Return the (X, Y) coordinate for the center point of the cell that contains the specified text.  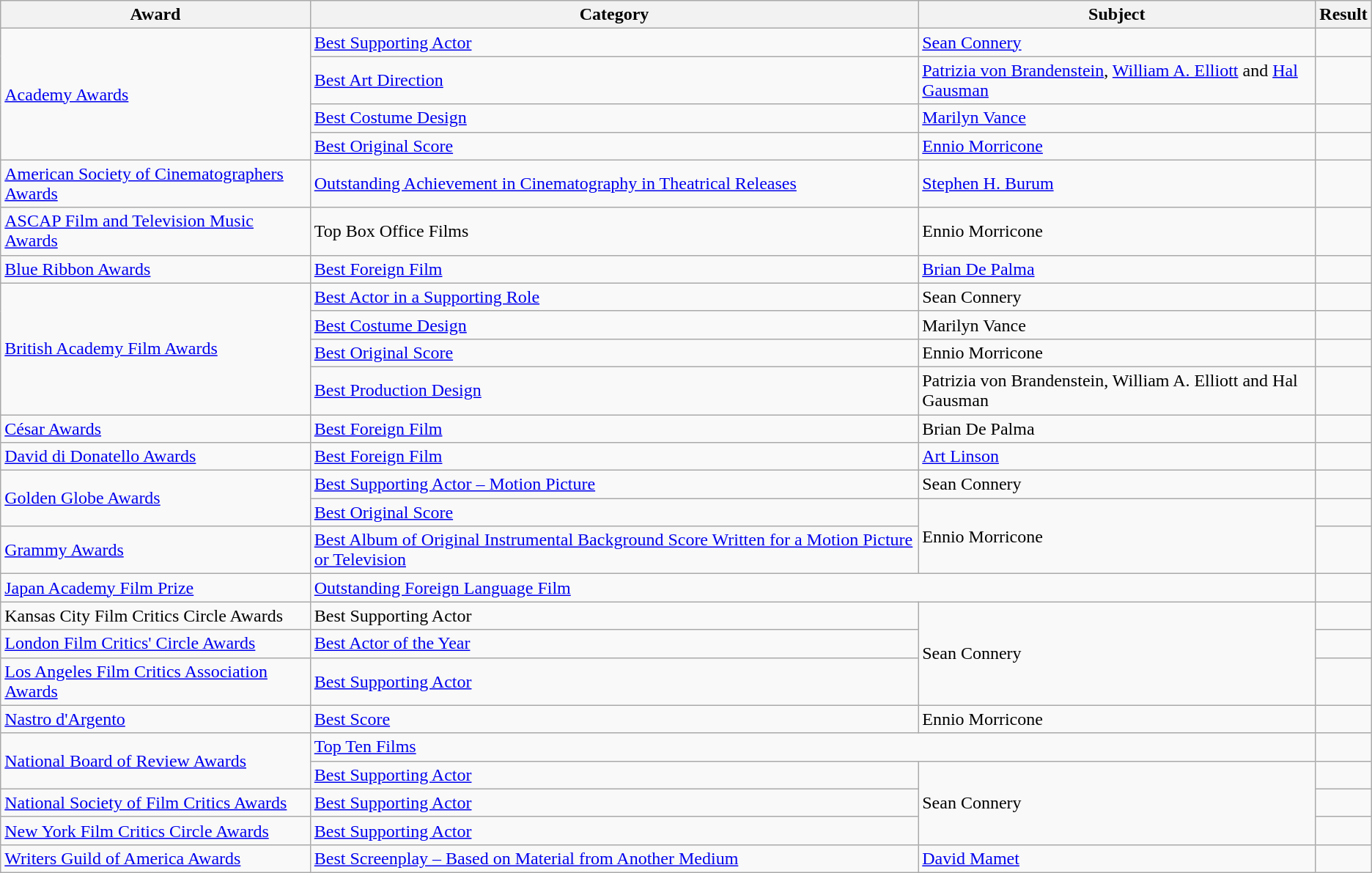
Best Actor of the Year (614, 644)
Best Supporting Actor – Motion Picture (614, 485)
Result (1343, 15)
Los Angeles Film Critics Association Awards (155, 682)
Art Linson (1117, 457)
César Awards (155, 429)
Writers Guild of America Awards (155, 858)
Blue Ribbon Awards (155, 269)
Top Ten Films (813, 747)
Best Score (614, 719)
Grammy Awards (155, 550)
Nastro d'Argento (155, 719)
National Society of Film Critics Awards (155, 803)
Subject (1117, 15)
Category (614, 15)
Japan Academy Film Prize (155, 588)
Best Production Design (614, 390)
Golden Globe Awards (155, 498)
David di Donatello Awards (155, 457)
Award (155, 15)
National Board of Review Awards (155, 761)
Top Box Office Films (614, 232)
London Film Critics' Circle Awards (155, 644)
Best Screenplay – Based on Material from Another Medium (614, 858)
Best Art Direction (614, 81)
New York Film Critics Circle Awards (155, 830)
Outstanding Foreign Language Film (813, 588)
British Academy Film Awards (155, 349)
David Mamet (1117, 858)
Kansas City Film Critics Circle Awards (155, 616)
Best Album of Original Instrumental Background Score Written for a Motion Picture or Television (614, 550)
ASCAP Film and Television Music Awards (155, 232)
Best Actor in a Supporting Role (614, 297)
American Society of Cinematographers Awards (155, 183)
Stephen H. Burum (1117, 183)
Outstanding Achievement in Cinematography in Theatrical Releases (614, 183)
Academy Awards (155, 94)
